From the cell containing the given text, extract its center point as [x, y] coordinate. 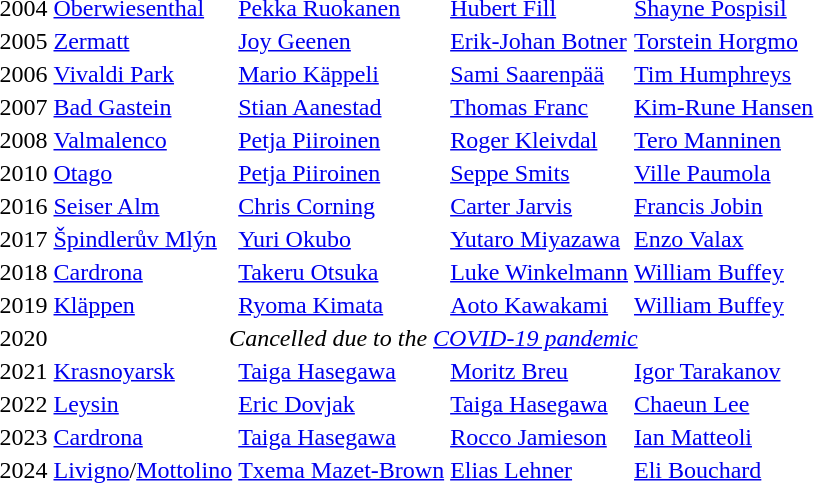
Stian Aanestad [342, 107]
Sami Saarenpää [540, 74]
Bad Gastein [143, 107]
Mario Käppeli [342, 74]
Seppe Smits [540, 173]
Chris Corning [342, 206]
Zermatt [143, 41]
Kläppen [143, 305]
Špindlerův Mlýn [143, 239]
Luke Winkelmann [540, 272]
Krasnoyarsk [143, 371]
Ryoma Kimata [342, 305]
Eric Dovjak [342, 404]
Aoto Kawakami [540, 305]
Roger Kleivdal [540, 140]
Vivaldi Park [143, 74]
Carter Jarvis [540, 206]
Valmalenco [143, 140]
Joy Geenen [342, 41]
Takeru Otsuka [342, 272]
Rocco Jamieson [540, 437]
Seiser Alm [143, 206]
Erik-Johan Botner [540, 41]
Otago [143, 173]
Leysin [143, 404]
Yutaro Miyazawa [540, 239]
Thomas Franc [540, 107]
Moritz Breu [540, 371]
Yuri Okubo [342, 239]
